Find where the given text appears and provide that cell's center as (x, y) coordinate. 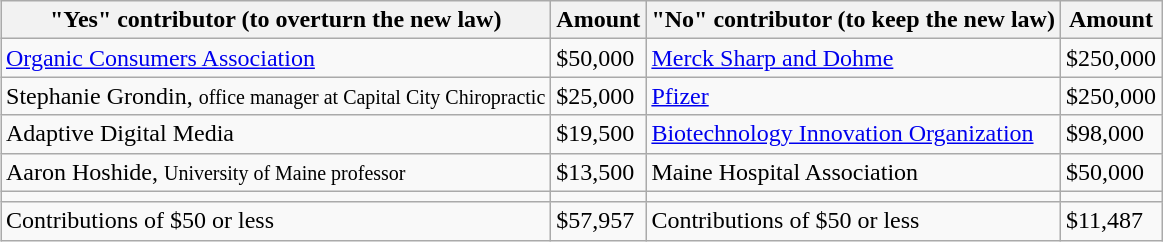
"Yes" contributor (to overturn the new law) (275, 20)
Biotechnology Innovation Organization (854, 134)
Adaptive Digital Media (275, 134)
$98,000 (1110, 134)
Pfizer (854, 96)
$19,500 (598, 134)
"No" contributor (to keep the new law) (854, 20)
$11,487 (1110, 221)
Merck Sharp and Dohme (854, 58)
Stephanie Grondin, office manager at Capital City Chiropractic (275, 96)
Aaron Hoshide, University of Maine professor (275, 172)
Organic Consumers Association (275, 58)
$13,500 (598, 172)
Maine Hospital Association (854, 172)
$57,957 (598, 221)
$25,000 (598, 96)
